Detect which cell encompasses the target text, then output its [X, Y] center coordinate. 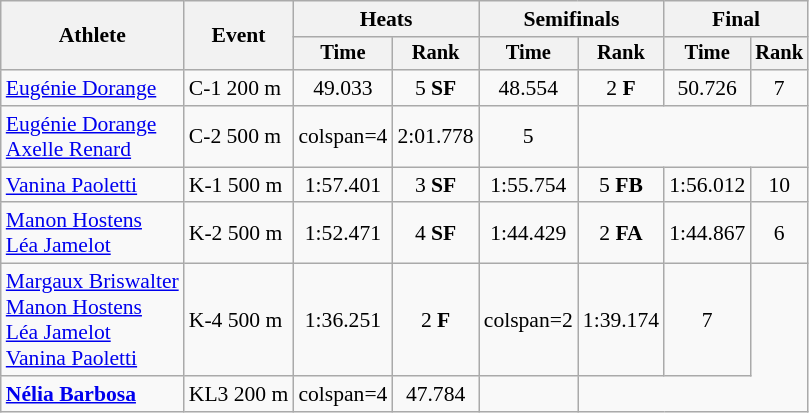
1:56.012 [707, 185]
C-2 500 m [239, 136]
1:44.429 [528, 234]
Semifinals [572, 19]
1:44.867 [707, 234]
K-4 500 m [239, 320]
1:39.174 [621, 320]
10 [779, 185]
Manon HostensLéa Jamelot [92, 234]
49.033 [342, 88]
Eugénie Dorange [92, 88]
3 SF [435, 185]
Margaux BriswalterManon HostensLéa JamelotVanina Paoletti [92, 320]
K-1 500 m [239, 185]
6 [779, 234]
Heats [386, 19]
K-2 500 m [239, 234]
1:55.754 [528, 185]
50.726 [707, 88]
Athlete [92, 36]
48.554 [528, 88]
Nélia Barbosa [92, 394]
colspan=2 [528, 320]
47.784 [435, 394]
5 [528, 136]
2 FA [621, 234]
Final [736, 19]
Vanina Paoletti [92, 185]
5 FB [621, 185]
2:01.778 [435, 136]
Event [239, 36]
KL3 200 m [239, 394]
1:36.251 [342, 320]
1:52.471 [342, 234]
4 SF [435, 234]
5 SF [435, 88]
C-1 200 m [239, 88]
1:57.401 [342, 185]
Eugénie DorangeAxelle Renard [92, 136]
